Detect which cell encompasses the target text, then output its [X, Y] center coordinate. 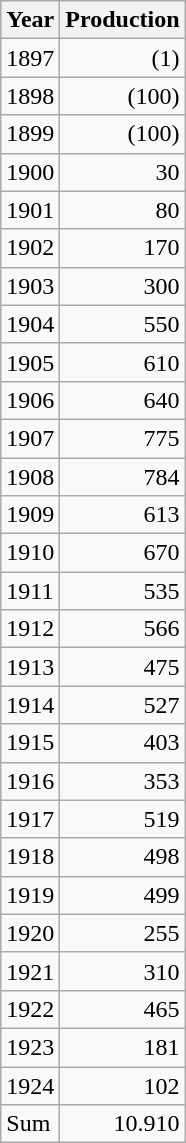
1907 [30, 438]
1901 [30, 210]
181 [122, 1047]
Production [122, 20]
1920 [30, 933]
1909 [30, 515]
10.910 [122, 1124]
1903 [30, 286]
1908 [30, 477]
1919 [30, 895]
1899 [30, 134]
1918 [30, 857]
550 [122, 324]
498 [122, 857]
1921 [30, 971]
1924 [30, 1085]
Year [30, 20]
102 [122, 1085]
1910 [30, 553]
475 [122, 667]
527 [122, 705]
1911 [30, 591]
1913 [30, 667]
1904 [30, 324]
1905 [30, 362]
465 [122, 1009]
Sum [30, 1124]
1906 [30, 400]
1915 [30, 743]
353 [122, 781]
613 [122, 515]
170 [122, 248]
566 [122, 629]
1897 [30, 58]
610 [122, 362]
1916 [30, 781]
1902 [30, 248]
1923 [30, 1047]
775 [122, 438]
(1) [122, 58]
80 [122, 210]
1898 [30, 96]
30 [122, 172]
1912 [30, 629]
1900 [30, 172]
1922 [30, 1009]
670 [122, 553]
255 [122, 933]
300 [122, 286]
1914 [30, 705]
784 [122, 477]
640 [122, 400]
499 [122, 895]
535 [122, 591]
310 [122, 971]
403 [122, 743]
519 [122, 819]
1917 [30, 819]
